Return the (x, y) coordinate for the center point of the cell that contains the specified text.  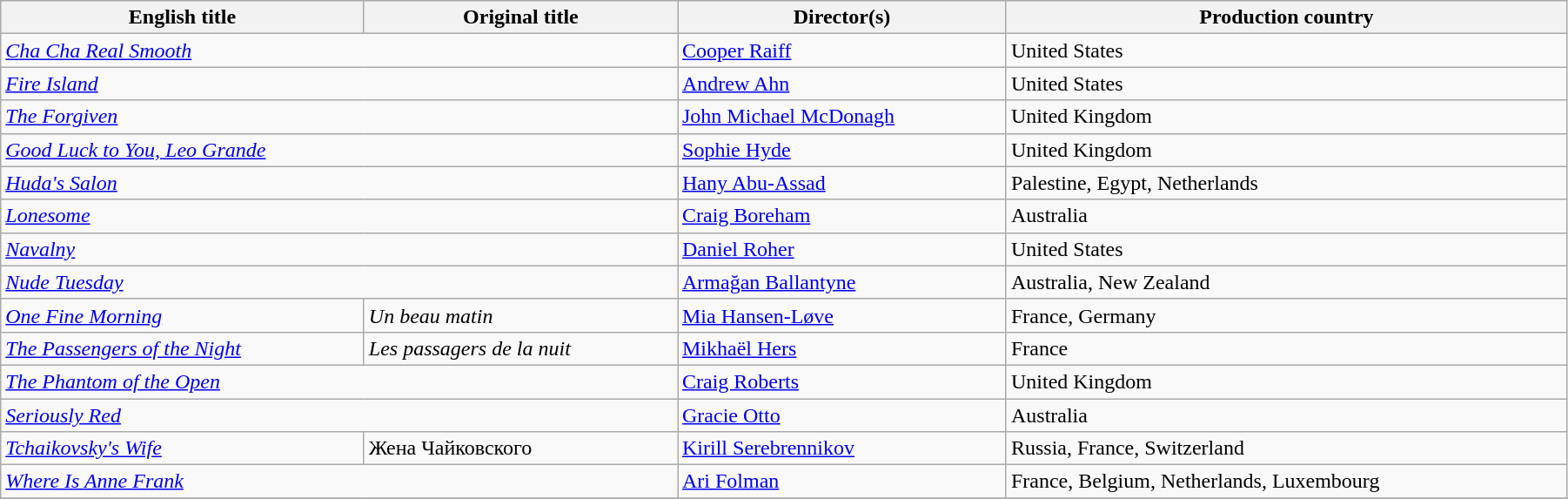
One Fine Morning (183, 315)
Craig Boreham (841, 216)
Seriously Red (339, 415)
France (1286, 348)
France, Germany (1286, 315)
The Phantom of the Open (339, 381)
Good Luck to You, Leo Grande (339, 150)
Director(s) (841, 17)
Original title (520, 17)
Hany Abu-Assad (841, 183)
Daniel Roher (841, 249)
Les passagers de la nuit (520, 348)
Tchaikovsky's Wife (183, 448)
Production country (1286, 17)
English title (183, 17)
Un beau matin (520, 315)
Lonesome (339, 216)
France, Belgium, Netherlands, Luxembourg (1286, 482)
Andrew Ahn (841, 84)
Palestine, Egypt, Netherlands (1286, 183)
Cha Cha Real Smooth (339, 51)
Cooper Raiff (841, 51)
The Passengers of the Night (183, 348)
Huda's Salon (339, 183)
Mikhaël Hers (841, 348)
Australia, New Zealand (1286, 282)
Sophie Hyde (841, 150)
Craig Roberts (841, 381)
Fire Island (339, 84)
Жена Чайковского (520, 448)
Kirill Serebrennikov (841, 448)
The Forgiven (339, 117)
Gracie Otto (841, 415)
Russia, France, Switzerland (1286, 448)
John Michael McDonagh (841, 117)
Navalny (339, 249)
Ari Folman (841, 482)
Mia Hansen-Løve (841, 315)
Nude Tuesday (339, 282)
Where Is Anne Frank (339, 482)
Armağan Ballantyne (841, 282)
